Detect which cell encompasses the target text, then output its [X, Y] center coordinate. 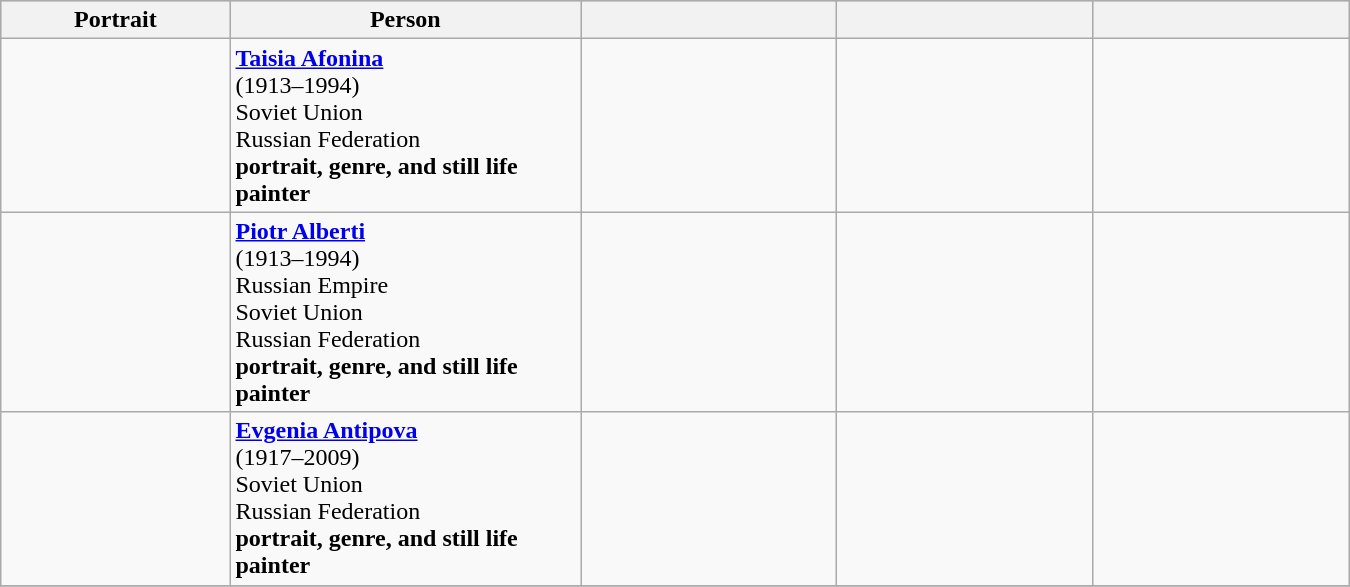
Evgenia Antipova (1917–2009) Soviet UnionRussian Federation portrait, genre, and still life painter [406, 498]
Piotr Alberti (1913–1994)Russian Empire Soviet UnionRussian Federation portrait, genre, and still life painter [406, 312]
Portrait [116, 20]
Taisia Afonina (1913–1994) Soviet UnionRussian Federation portrait, genre, and still life painter [406, 126]
Person [406, 20]
